Capture the cell that displays the provided text and extract its [x, y] central coordinate. 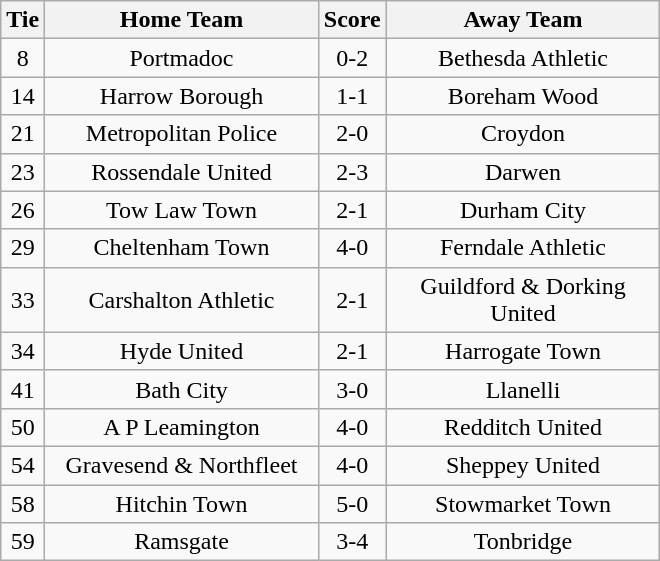
Bath City [182, 389]
Metropolitan Police [182, 134]
54 [23, 465]
Darwen [523, 172]
Cheltenham Town [182, 248]
33 [23, 300]
14 [23, 96]
34 [23, 351]
Home Team [182, 20]
Durham City [523, 210]
Redditch United [523, 427]
3-0 [352, 389]
Tow Law Town [182, 210]
58 [23, 503]
59 [23, 542]
Stowmarket Town [523, 503]
Score [352, 20]
8 [23, 58]
26 [23, 210]
2-3 [352, 172]
Guildford & Dorking United [523, 300]
Tonbridge [523, 542]
Gravesend & Northfleet [182, 465]
23 [23, 172]
41 [23, 389]
Bethesda Athletic [523, 58]
21 [23, 134]
Carshalton Athletic [182, 300]
3-4 [352, 542]
Portmadoc [182, 58]
Ferndale Athletic [523, 248]
1-1 [352, 96]
Ramsgate [182, 542]
Away Team [523, 20]
Harrogate Town [523, 351]
5-0 [352, 503]
A P Leamington [182, 427]
Croydon [523, 134]
Harrow Borough [182, 96]
Sheppey United [523, 465]
Hitchin Town [182, 503]
50 [23, 427]
0-2 [352, 58]
Rossendale United [182, 172]
Hyde United [182, 351]
2-0 [352, 134]
Tie [23, 20]
Boreham Wood [523, 96]
29 [23, 248]
Llanelli [523, 389]
